Pinpoint the cell where the given text exists, returning its [X, Y] midpoint coordinate. 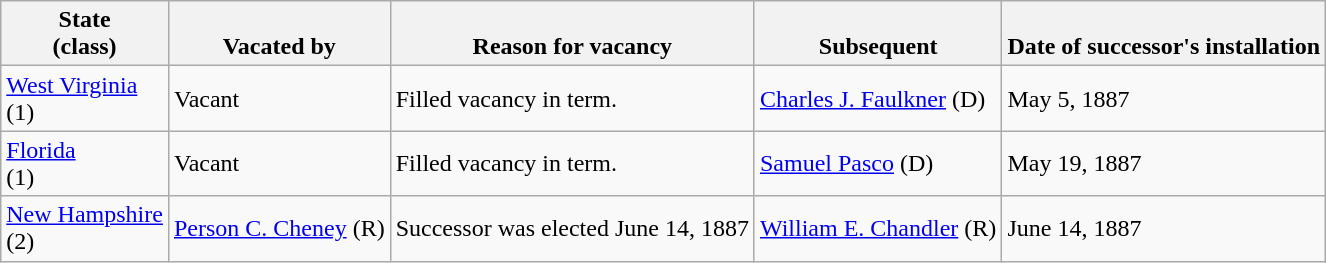
June 14, 1887 [1164, 228]
New Hampshire(2) [85, 228]
May 19, 1887 [1164, 164]
Florida(1) [85, 164]
Person C. Cheney (R) [279, 228]
William E. Chandler (R) [878, 228]
Charles J. Faulkner (D) [878, 98]
Date of successor's installation [1164, 34]
State(class) [85, 34]
Samuel Pasco (D) [878, 164]
Successor was elected June 14, 1887 [572, 228]
Subsequent [878, 34]
Reason for vacancy [572, 34]
Vacated by [279, 34]
West Virginia(1) [85, 98]
May 5, 1887 [1164, 98]
